From the cell containing the given text, extract its center point as [X, Y] coordinate. 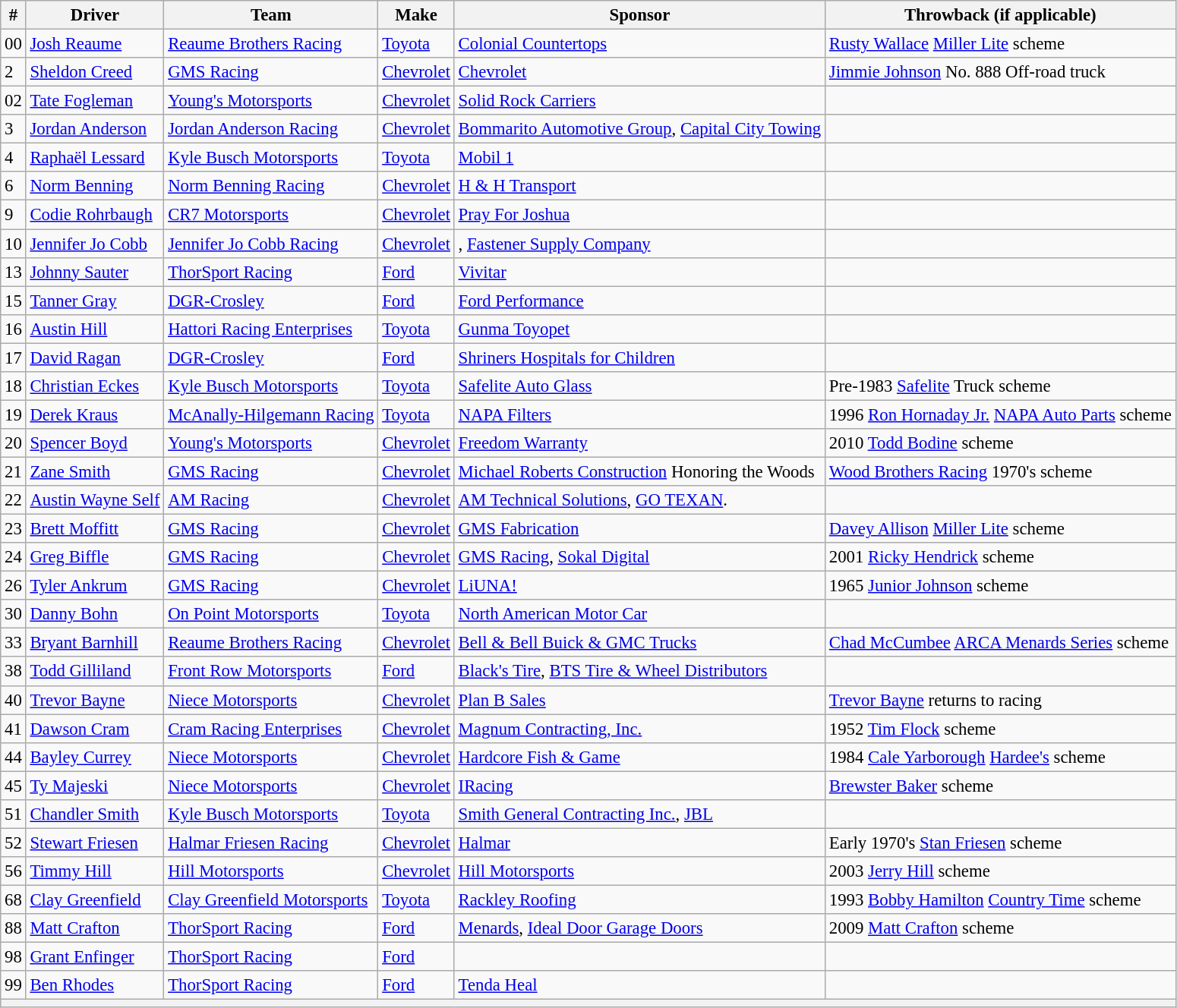
51 [14, 814]
Hattori Racing Enterprises [271, 329]
Cram Racing Enterprises [271, 729]
18 [14, 386]
Josh Reaume [95, 44]
Driver [95, 15]
Brewster Baker scheme [1001, 786]
Danny Bohn [95, 614]
Clay Greenfield Motorsports [271, 899]
24 [14, 557]
AM Racing [271, 500]
Matt Crafton [95, 928]
Solid Rock Carriers [639, 101]
Bayley Currey [95, 757]
Bell & Bell Buick & GMC Trucks [639, 643]
Bommarito Automotive Group, Capital City Towing [639, 129]
13 [14, 272]
Magnum Contracting, Inc. [639, 729]
30 [14, 614]
Jennifer Jo Cobb Racing [271, 244]
Vivitar [639, 272]
Smith General Contracting Inc., JBL [639, 814]
Austin Wayne Self [95, 500]
40 [14, 700]
Derek Kraus [95, 414]
Spencer Boyd [95, 443]
20 [14, 443]
Team [271, 15]
1993 Bobby Hamilton Country Time scheme [1001, 899]
Jordan Anderson [95, 129]
2009 Matt Crafton scheme [1001, 928]
6 [14, 186]
38 [14, 672]
Sponsor [639, 15]
Clay Greenfield [95, 899]
Trevor Bayne [95, 700]
10 [14, 244]
Todd Gilliland [95, 672]
16 [14, 329]
Throwback (if applicable) [1001, 15]
2001 Ricky Hendrick scheme [1001, 557]
Bryant Barnhill [95, 643]
David Ragan [95, 358]
Trevor Bayne returns to racing [1001, 700]
Michael Roberts Construction Honoring the Woods [639, 471]
Front Row Motorsports [271, 672]
Austin Hill [95, 329]
Ford Performance [639, 301]
Tyler Ankrum [95, 586]
Gunma Toyopet [639, 329]
Norm Benning Racing [271, 186]
Johnny Sauter [95, 272]
99 [14, 985]
Menards, Ideal Door Garage Doors [639, 928]
19 [14, 414]
# [14, 15]
1965 Junior Johnson scheme [1001, 586]
Christian Eckes [95, 386]
Rusty Wallace Miller Lite scheme [1001, 44]
Rackley Roofing [639, 899]
Brett Moffitt [95, 529]
Safelite Auto Glass [639, 386]
Chad McCumbee ARCA Menards Series scheme [1001, 643]
68 [14, 899]
CR7 Motorsports [271, 215]
GMS Fabrication [639, 529]
LiUNA! [639, 586]
Davey Allison Miller Lite scheme [1001, 529]
Jennifer Jo Cobb [95, 244]
2 [14, 72]
26 [14, 586]
52 [14, 843]
Make [416, 15]
Dawson Cram [95, 729]
Tenda Heal [639, 985]
Plan B Sales [639, 700]
Zane Smith [95, 471]
AM Technical Solutions, GO TEXAN. [639, 500]
9 [14, 215]
1996 Ron Hornaday Jr. NAPA Auto Parts scheme [1001, 414]
Wood Brothers Racing 1970's scheme [1001, 471]
Raphaël Lessard [95, 158]
Greg Biffle [95, 557]
Tanner Gray [95, 301]
3 [14, 129]
Chandler Smith [95, 814]
2003 Jerry Hill scheme [1001, 871]
15 [14, 301]
21 [14, 471]
Halmar [639, 843]
NAPA Filters [639, 414]
Pre-1983 Safelite Truck scheme [1001, 386]
IRacing [639, 786]
Shriners Hospitals for Children [639, 358]
Early 1970's Stan Friesen scheme [1001, 843]
4 [14, 158]
33 [14, 643]
23 [14, 529]
On Point Motorsports [271, 614]
Sheldon Creed [95, 72]
McAnally-Hilgemann Racing [271, 414]
00 [14, 44]
Ty Majeski [95, 786]
17 [14, 358]
45 [14, 786]
Halmar Friesen Racing [271, 843]
Codie Rohrbaugh [95, 215]
Tate Fogleman [95, 101]
44 [14, 757]
Timmy Hill [95, 871]
Jimmie Johnson No. 888 Off-road truck [1001, 72]
Freedom Warranty [639, 443]
, Fastener Supply Company [639, 244]
Jordan Anderson Racing [271, 129]
Ben Rhodes [95, 985]
1984 Cale Yarborough Hardee's scheme [1001, 757]
Grant Enfinger [95, 957]
Stewart Friesen [95, 843]
56 [14, 871]
1952 Tim Flock scheme [1001, 729]
Norm Benning [95, 186]
98 [14, 957]
H & H Transport [639, 186]
Hardcore Fish & Game [639, 757]
Colonial Countertops [639, 44]
22 [14, 500]
North American Motor Car [639, 614]
02 [14, 101]
Black's Tire, BTS Tire & Wheel Distributors [639, 672]
2010 Todd Bodine scheme [1001, 443]
88 [14, 928]
Pray For Joshua [639, 215]
GMS Racing, Sokal Digital [639, 557]
41 [14, 729]
Mobil 1 [639, 158]
